Locate the cell with the specified text and output its [x, y] center coordinate. 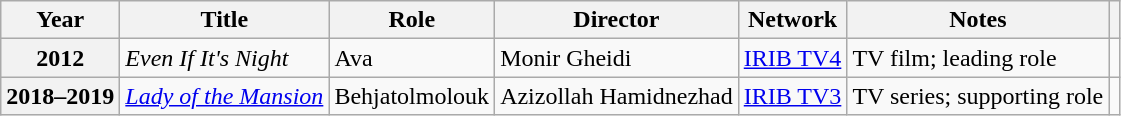
Lady of the Mansion [224, 96]
Role [412, 20]
TV series; supporting role [978, 96]
IRIB TV3 [792, 96]
Notes [978, 20]
IRIB TV4 [792, 58]
Director [617, 20]
Monir Gheidi [617, 58]
Year [60, 20]
Azizollah Hamidnezhad [617, 96]
TV film; leading role [978, 58]
2012 [60, 58]
Ava [412, 58]
Network [792, 20]
Behjatolmolouk [412, 96]
2018–2019 [60, 96]
Title [224, 20]
Even If It's Night [224, 58]
